Scan for the cell matching the given text and deliver its [x, y] coordinate at center. 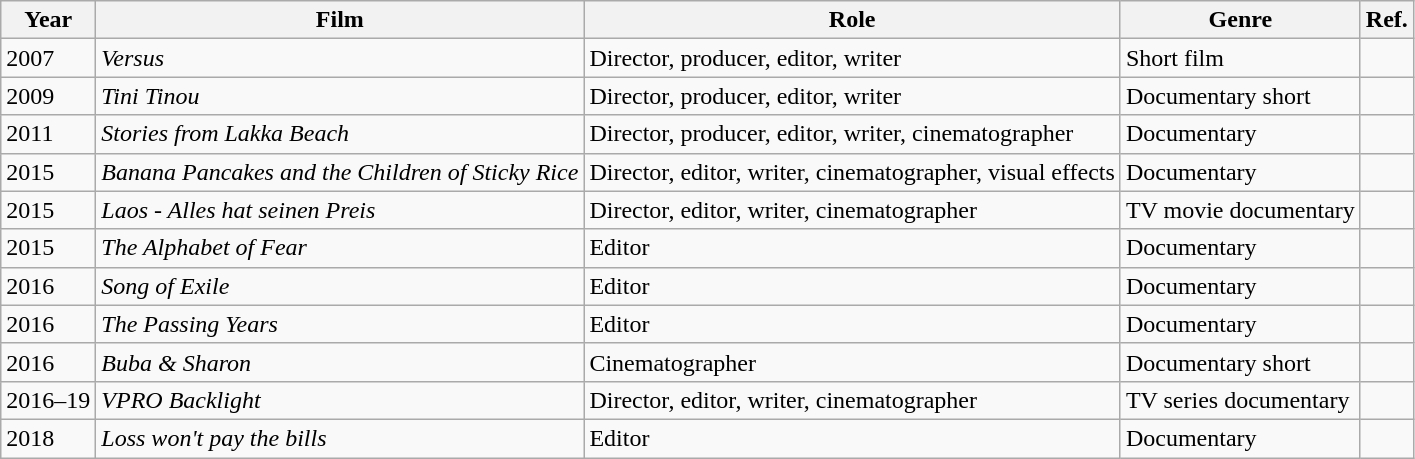
Film [340, 20]
2007 [48, 58]
Cinematographer [852, 362]
Laos - Alles hat seinen Preis [340, 210]
2016–19 [48, 400]
2009 [48, 96]
Stories from Lakka Beach [340, 134]
Tini Tinou [340, 96]
Buba & Sharon [340, 362]
Banana Pancakes and the Children of Sticky Rice [340, 172]
Ref. [1386, 20]
The Alphabet of Fear [340, 248]
Song of Exile [340, 286]
2018 [48, 438]
TV series documentary [1240, 400]
Director, producer, editor, writer, cinematographer [852, 134]
Loss won't pay the bills [340, 438]
VPRO Backlight [340, 400]
Short film [1240, 58]
Versus [340, 58]
Role [852, 20]
The Passing Years [340, 324]
Director, editor, writer, cinematographer, visual effects [852, 172]
2011 [48, 134]
Genre [1240, 20]
TV movie documentary [1240, 210]
Year [48, 20]
